Scan for the cell matching the given text and deliver its [X, Y] coordinate at center. 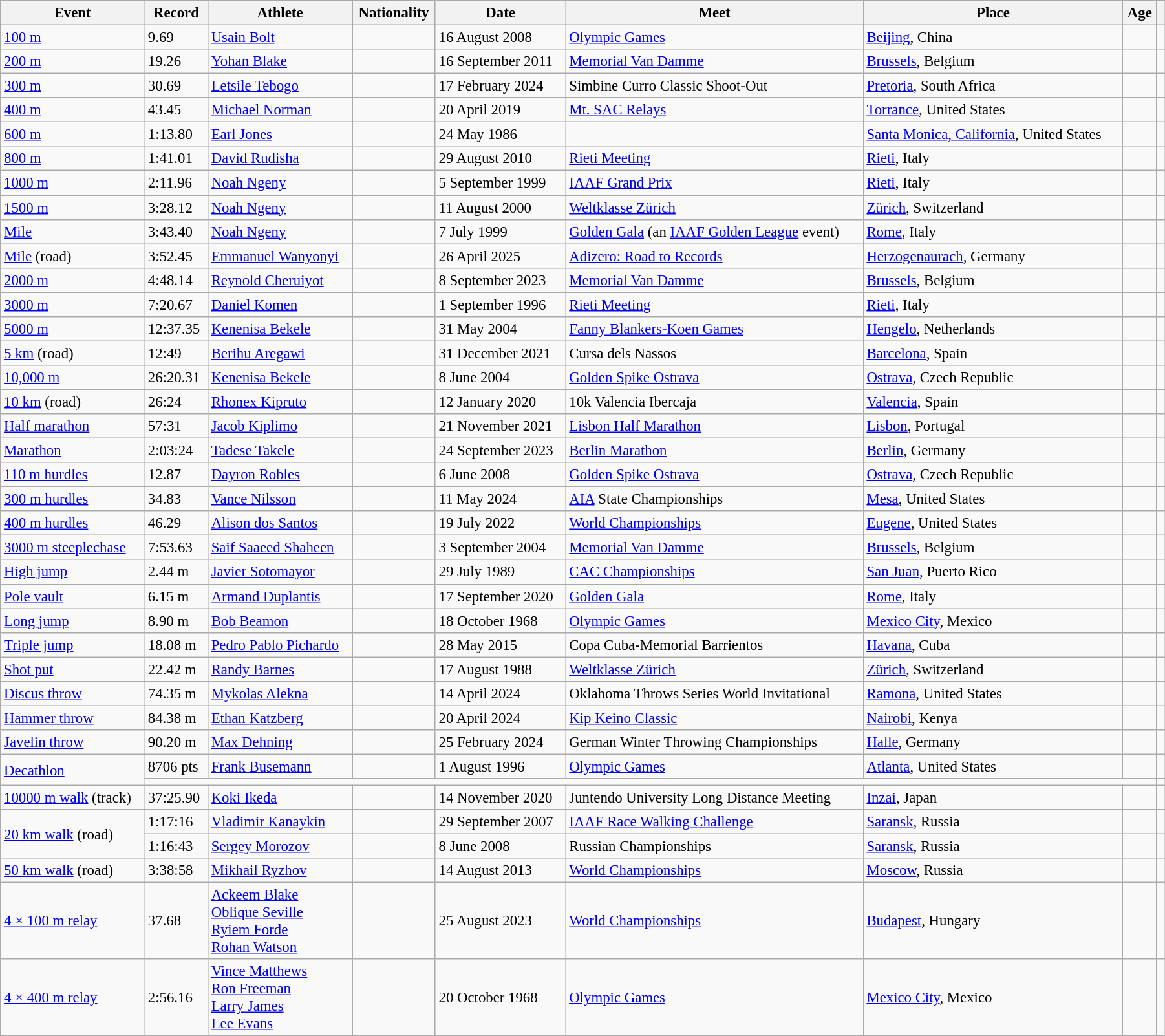
Valencia, Spain [993, 402]
30.69 [176, 86]
8 June 2004 [500, 378]
31 May 2004 [500, 329]
Age [1140, 13]
Mexico City, Mexico [993, 621]
Shot put [72, 669]
Michael Norman [280, 110]
Ethan Katzberg [280, 718]
Randy Barnes [280, 669]
10k Valencia Ibercaja [714, 402]
200 m [72, 61]
26 April 2025 [500, 256]
IAAF Grand Prix [714, 183]
300 m hurdles [72, 499]
Golden Gala (an IAAF Golden League event) [714, 232]
Torrance, United States [993, 110]
17 August 1988 [500, 669]
Mile (road) [72, 256]
Marathon [72, 451]
Mile [72, 232]
17 September 2020 [500, 596]
Letsile Tebogo [280, 86]
19.26 [176, 61]
Javelin throw [72, 742]
2:11.96 [176, 183]
50 km walk (road) [72, 870]
14 August 2013 [500, 870]
1:17:16 [176, 822]
2000 m [72, 280]
8 June 2008 [500, 847]
7 July 1999 [500, 232]
24 September 2023 [500, 451]
400 m hurdles [72, 523]
3:38:58 [176, 870]
High jump [72, 572]
37.68 [176, 921]
Mykolas Alekna [280, 694]
Bob Beamon [280, 621]
12.87 [176, 475]
Athlete [280, 13]
25 August 2023 [500, 921]
28 May 2015 [500, 645]
Half marathon [72, 426]
Oklahoma Throws Series World Invitational [714, 694]
Mt. SAC Relays [714, 110]
5 km (road) [72, 353]
German Winter Throwing Championships [714, 742]
Beijing, China [993, 38]
Russian Championships [714, 847]
Hammer throw [72, 718]
7:53.63 [176, 548]
Havana, Cuba [993, 645]
3:28.12 [176, 208]
10,000 m [72, 378]
3 September 2004 [500, 548]
Emmanuel Wanyonyi [280, 256]
3000 m [72, 305]
43.45 [176, 110]
14 November 2020 [500, 798]
Decathlon [72, 770]
Barcelona, Spain [993, 353]
300 m [72, 86]
Copa Cuba-Memorial Barrientos [714, 645]
Halle, Germany [993, 742]
Golden Gala [714, 596]
74.35 m [176, 694]
3:43.40 [176, 232]
20 April 2024 [500, 718]
37:25.90 [176, 798]
16 August 2008 [500, 38]
Yohan Blake [280, 61]
31 December 2021 [500, 353]
9.69 [176, 38]
3:52.45 [176, 256]
2:03:24 [176, 451]
12 January 2020 [500, 402]
26:20.31 [176, 378]
Kip Keino Classic [714, 718]
21 November 2021 [500, 426]
Long jump [72, 621]
Herzogenaurach, Germany [993, 256]
Nairobi, Kenya [993, 718]
IAAF Race Walking Challenge [714, 822]
19 July 2022 [500, 523]
6.15 m [176, 596]
26:24 [176, 402]
6 June 2008 [500, 475]
Reynold Cheruiyot [280, 280]
David Rudisha [280, 158]
11 August 2000 [500, 208]
90.20 m [176, 742]
Triple jump [72, 645]
46.29 [176, 523]
Berlin Marathon [714, 451]
14 April 2024 [500, 694]
10000 m walk (track) [72, 798]
1:41.01 [176, 158]
12:49 [176, 353]
Atlanta, United States [993, 766]
29 August 2010 [500, 158]
1:16:43 [176, 847]
22.42 m [176, 669]
Dayron Robles [280, 475]
24 May 1986 [500, 135]
Juntendo University Long Distance Meeting [714, 798]
Alison dos Santos [280, 523]
100 m [72, 38]
20 km walk (road) [72, 834]
34.83 [176, 499]
Pole vault [72, 596]
Vance Nilsson [280, 499]
Adizero: Road to Records [714, 256]
Berihu Aregawi [280, 353]
Earl Jones [280, 135]
Jacob Kiplimo [280, 426]
4:48.14 [176, 280]
Event [72, 13]
800 m [72, 158]
Simbine Curro Classic Shoot-Out [714, 86]
57:31 [176, 426]
1:13.80 [176, 135]
Mikhail Ryzhov [280, 870]
Armand Duplantis [280, 596]
Ramona, United States [993, 694]
Cursa dels Nassos [714, 353]
8 September 2023 [500, 280]
8.90 m [176, 621]
4 × 100 m relay [72, 921]
Eugene, United States [993, 523]
Frank Busemann [280, 766]
Moscow, Russia [993, 870]
Discus throw [72, 694]
18 October 1968 [500, 621]
Inzai, Japan [993, 798]
18.08 m [176, 645]
Place [993, 13]
110 m hurdles [72, 475]
San Juan, Puerto Rico [993, 572]
Pedro Pablo Pichardo [280, 645]
CAC Championships [714, 572]
Sergey Morozov [280, 847]
Ackeem BlakeOblique SevilleRyiem FordeRohan Watson [280, 921]
Vladimir Kanaykin [280, 822]
Koki Ikeda [280, 798]
1 August 1996 [500, 766]
1 September 1996 [500, 305]
7:20.67 [176, 305]
Nationality [394, 13]
Mesa, United States [993, 499]
Daniel Komen [280, 305]
29 July 1989 [500, 572]
400 m [72, 110]
Date [500, 13]
Budapest, Hungary [993, 921]
1000 m [72, 183]
Fanny Blankers-Koen Games [714, 329]
600 m [72, 135]
Pretoria, South Africa [993, 86]
Max Dehning [280, 742]
20 April 2019 [500, 110]
AIA State Championships [714, 499]
12:37.35 [176, 329]
16 September 2011 [500, 61]
25 February 2024 [500, 742]
1500 m [72, 208]
Hengelo, Netherlands [993, 329]
8706 pts [176, 766]
Berlin, Germany [993, 451]
Lisbon Half Marathon [714, 426]
5000 m [72, 329]
Santa Monica, California, United States [993, 135]
11 May 2024 [500, 499]
Saif Saaeed Shaheen [280, 548]
Meet [714, 13]
Lisbon, Portugal [993, 426]
84.38 m [176, 718]
Tadese Takele [280, 451]
17 February 2024 [500, 86]
Record [176, 13]
29 September 2007 [500, 822]
2.44 m [176, 572]
Rhonex Kipruto [280, 402]
Usain Bolt [280, 38]
3000 m steeplechase [72, 548]
5 September 1999 [500, 183]
Javier Sotomayor [280, 572]
10 km (road) [72, 402]
